Capture the cell that displays the provided text and extract its (x, y) central coordinate. 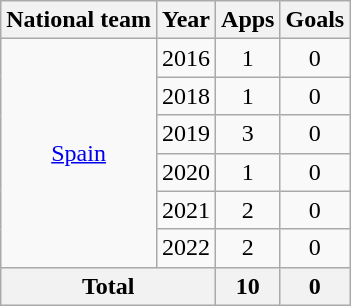
2019 (186, 134)
2021 (186, 210)
2022 (186, 248)
3 (248, 134)
2020 (186, 172)
Apps (248, 20)
Goals (315, 20)
Year (186, 20)
Total (108, 286)
10 (248, 286)
2018 (186, 96)
Spain (79, 153)
National team (79, 20)
2016 (186, 58)
